Capture the cell that displays the provided text and extract its [X, Y] central coordinate. 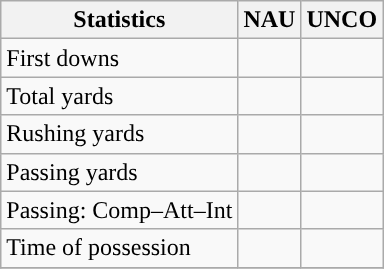
NAU [270, 20]
First downs [120, 58]
Statistics [120, 20]
Passing: Comp–Att–Int [120, 210]
Rushing yards [120, 134]
UNCO [342, 20]
Passing yards [120, 172]
Time of possession [120, 248]
Total yards [120, 96]
